Determine the (X, Y) coordinate at the center of the cell enclosing the given text.  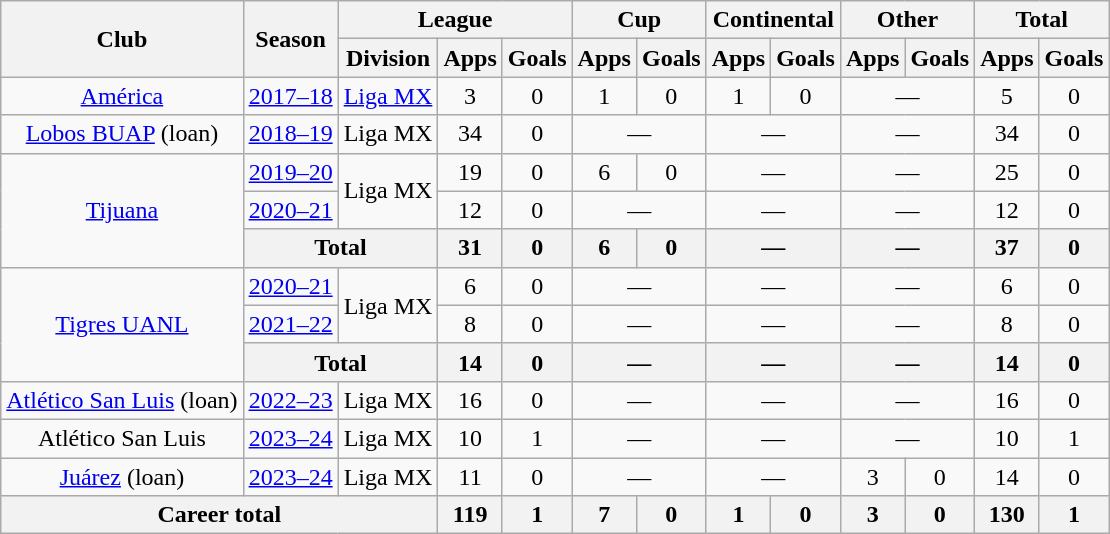
2017–18 (290, 96)
37 (1007, 248)
Club (122, 39)
25 (1007, 172)
19 (470, 172)
2022–23 (290, 400)
Division (388, 58)
119 (470, 515)
5 (1007, 96)
Continental (773, 20)
Career total (220, 515)
League (455, 20)
Atlético San Luis (loan) (122, 400)
Other (907, 20)
7 (604, 515)
2021–22 (290, 324)
2019–20 (290, 172)
2018–19 (290, 134)
130 (1007, 515)
31 (470, 248)
Atlético San Luis (122, 438)
Season (290, 39)
Tijuana (122, 210)
América (122, 96)
Lobos BUAP (loan) (122, 134)
Juárez (loan) (122, 477)
Tigres UANL (122, 324)
11 (470, 477)
Cup (639, 20)
